Identify which cell holds the provided text, then report its [x, y] central coordinate. 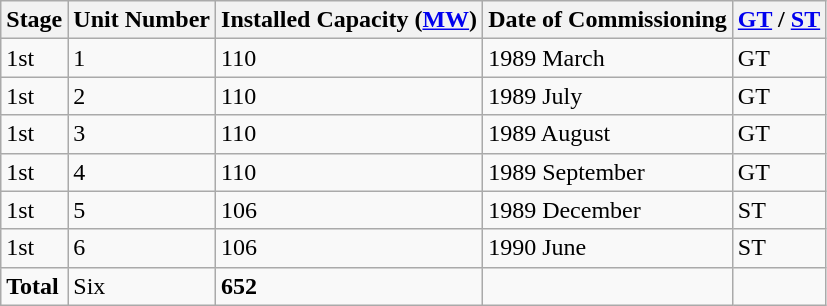
Six [142, 286]
652 [350, 286]
6 [142, 248]
GT / ST [778, 20]
Installed Capacity (MW) [350, 20]
Date of Commissioning [608, 20]
2 [142, 96]
1989 July [608, 96]
1989 March [608, 58]
1989 December [608, 210]
Total [34, 286]
1989 August [608, 134]
4 [142, 172]
1 [142, 58]
5 [142, 210]
3 [142, 134]
1990 June [608, 248]
1989 September [608, 172]
Unit Number [142, 20]
Stage [34, 20]
